Identify which cell holds the provided text, then report its [x, y] central coordinate. 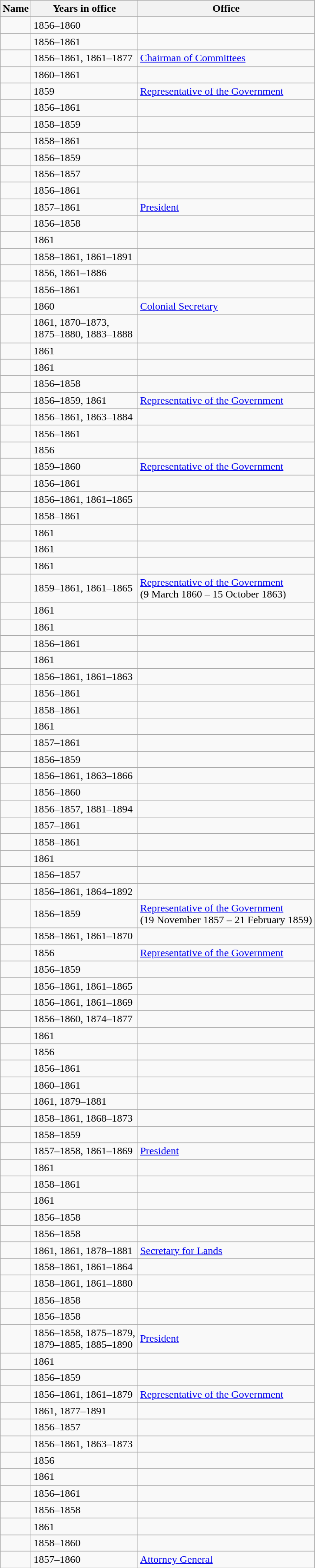
1856, 1861–1886 [84, 273]
1858–1861, 1861–1880 [84, 1283]
Office [226, 9]
1857–1858, 1861–1869 [84, 1151]
1861, 1877–1891 [84, 1411]
1859–1861, 1861–1865 [84, 588]
1858–1861, 1861–1891 [84, 257]
Secretary for Lands [226, 1250]
1856–1861, 1863–1873 [84, 1444]
1861, 1879–1881 [84, 1102]
1856–1861, 1861–1879 [84, 1394]
Chairman of Committees [226, 58]
1858–1861, 1861–1864 [84, 1267]
1856–1861, 1861–1869 [84, 1002]
Representative of the Government (9 March 1860 – 15 October 1863) [226, 588]
1856–1861, 1861–1863 [84, 677]
Name [16, 9]
Attorney General [226, 1559]
1859 [84, 91]
1856–1858, 1875–1879,1879–1885, 1885–1890 [84, 1339]
1859–1860 [84, 466]
1856–1861, 1863–1866 [84, 776]
1858–1860 [84, 1543]
Representative of the Government (19 November 1857 – 21 February 1859) [226, 914]
1860 [84, 306]
1856–1860, 1874–1877 [84, 1019]
1856–1861, 1861–1877 [84, 58]
Years in office [84, 9]
1856–1859, 1861 [84, 400]
1856–1861, 1863–1884 [84, 417]
1858–1861, 1861–1870 [84, 936]
1857–1860 [84, 1559]
1856–1861, 1864–1892 [84, 891]
Colonial Secretary [226, 306]
1856–1857, 1881–1894 [84, 809]
1858–1861, 1868–1873 [84, 1118]
1861, 1870–1873,1875–1880, 1883–1888 [84, 328]
1861, 1861, 1878–1881 [84, 1250]
